Detect which cell encompasses the target text, then output its [X, Y] center coordinate. 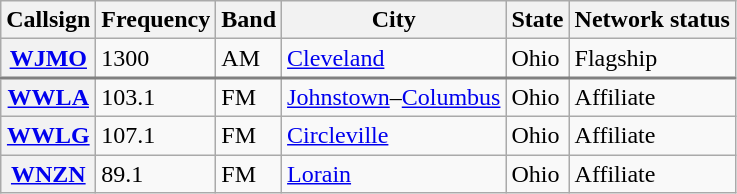
AM [249, 58]
State [538, 20]
WNZN [48, 173]
89.1 [156, 173]
Lorain [394, 173]
WJMO [48, 58]
Circleville [394, 135]
Network status [652, 20]
107.1 [156, 135]
1300 [156, 58]
Cleveland [394, 58]
WWLA [48, 98]
Flagship [652, 58]
Band [249, 20]
City [394, 20]
103.1 [156, 98]
WWLG [48, 135]
Johnstown–Columbus [394, 98]
Callsign [48, 20]
Frequency [156, 20]
